From the cell containing the given text, extract its center point as (x, y) coordinate. 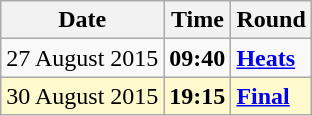
Date (82, 20)
Time (198, 20)
09:40 (198, 58)
Heats (271, 58)
Final (271, 96)
27 August 2015 (82, 58)
19:15 (198, 96)
Round (271, 20)
30 August 2015 (82, 96)
